Output the (x, y) coordinate of the center of the cell containing the given text.  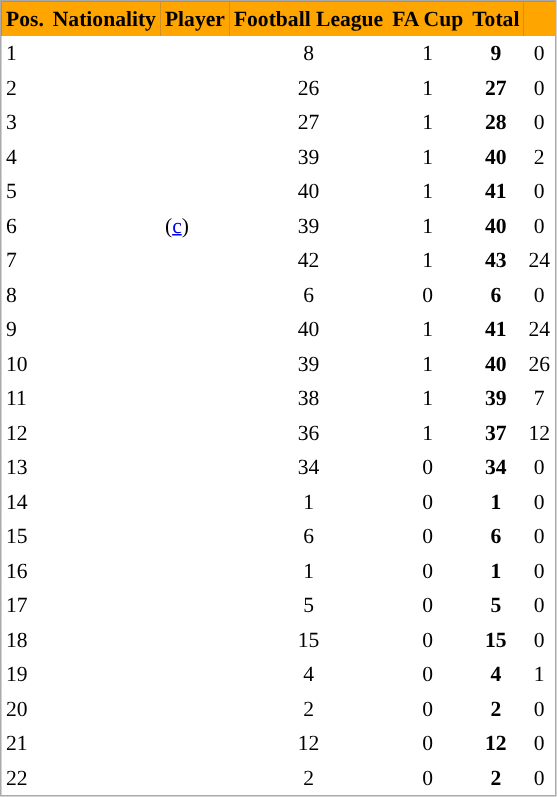
Total (496, 19)
3 (26, 122)
13 (26, 467)
36 (308, 433)
Player (194, 19)
16 (26, 571)
37 (496, 433)
10 (26, 363)
21 (26, 743)
38 (308, 398)
22 (26, 777)
17 (26, 605)
11 (26, 398)
28 (496, 122)
42 (308, 260)
Pos. (26, 19)
18 (26, 639)
19 (26, 674)
43 (496, 260)
FA Cup (428, 19)
20 (26, 709)
(c) (194, 225)
Nationality (104, 19)
Football League (308, 19)
14 (26, 501)
